Scan for the cell matching the given text and deliver its [x, y] coordinate at center. 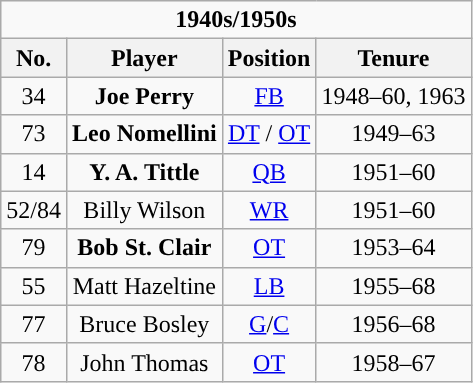
1940s/1950s [236, 20]
55 [34, 286]
QB [269, 172]
1956–68 [394, 324]
John Thomas [144, 362]
WR [269, 210]
1955–68 [394, 286]
Billy Wilson [144, 210]
77 [34, 324]
1949–63 [394, 134]
73 [34, 134]
Bob St. Clair [144, 248]
Leo Nomellini [144, 134]
Matt Hazeltine [144, 286]
78 [34, 362]
Player [144, 58]
1953–64 [394, 248]
No. [34, 58]
FB [269, 96]
Joe Perry [144, 96]
34 [34, 96]
Y. A. Tittle [144, 172]
79 [34, 248]
G/C [269, 324]
LB [269, 286]
1958–67 [394, 362]
Bruce Bosley [144, 324]
Tenure [394, 58]
1948–60, 1963 [394, 96]
52/84 [34, 210]
14 [34, 172]
Position [269, 58]
DT / OT [269, 134]
